Scan for the cell matching the given text and deliver its [X, Y] coordinate at center. 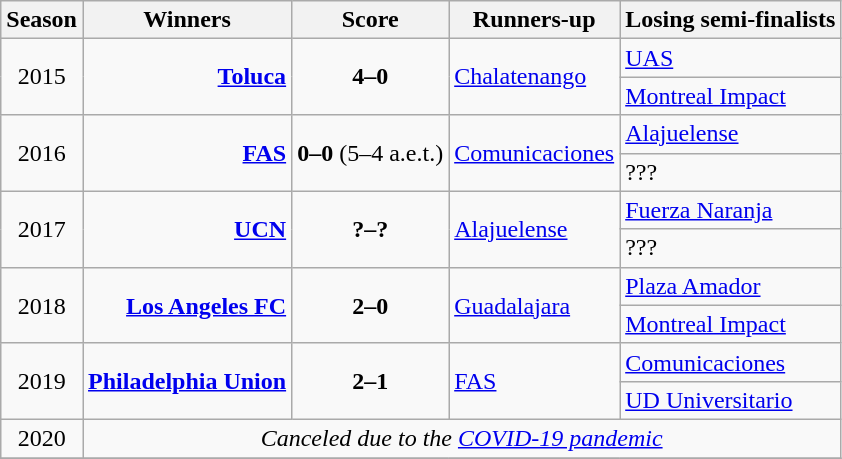
2015 [42, 77]
Toluca [186, 77]
Chalatenango [534, 77]
Philadelphia Union [186, 381]
2–1 [370, 381]
UCN [186, 229]
Guadalajara [534, 305]
Fuerza Naranja [730, 210]
UD Universitario [730, 400]
?–? [370, 229]
Losing semi-finalists [730, 20]
Winners [186, 20]
2–0 [370, 305]
0–0 (5–4 a.e.t.) [370, 153]
2020 [42, 438]
2017 [42, 229]
Score [370, 20]
Canceled due to the COVID-19 pandemic [461, 438]
Los Angeles FC [186, 305]
Season [42, 20]
Plaza Amador [730, 286]
UAS [730, 58]
Runners-up [534, 20]
4–0 [370, 77]
2018 [42, 305]
2019 [42, 381]
2016 [42, 153]
